Locate the cell with the specified text and output its [x, y] center coordinate. 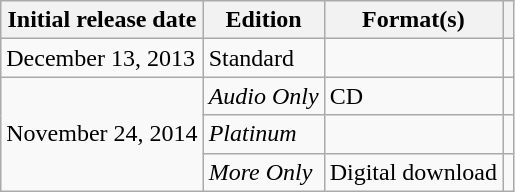
Edition [264, 20]
Digital download [413, 172]
More Only [264, 172]
CD [413, 96]
Platinum [264, 134]
November 24, 2014 [102, 134]
Standard [264, 58]
Initial release date [102, 20]
December 13, 2013 [102, 58]
Audio Only [264, 96]
Format(s) [413, 20]
